Search for the cell housing the specified text and yield its (X, Y) center coordinate. 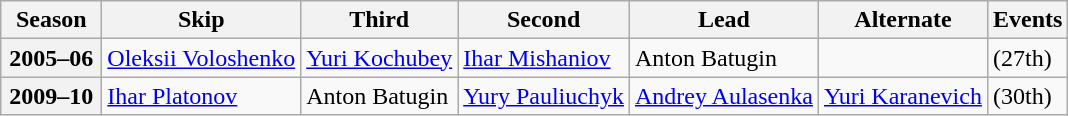
Ihar Mishaniov (544, 58)
Events (1027, 20)
2005–06 (52, 58)
Third (380, 20)
Yuri Karanevich (902, 96)
Alternate (902, 20)
Lead (724, 20)
Second (544, 20)
Ihar Platonov (202, 96)
Yuri Kochubey (380, 58)
Yury Pauliuchyk (544, 96)
(27th) (1027, 58)
Oleksii Voloshenko (202, 58)
Skip (202, 20)
Andrey Aulasenka (724, 96)
Season (52, 20)
(30th) (1027, 96)
2009–10 (52, 96)
